Locate the cell with the specified text and output its [X, Y] center coordinate. 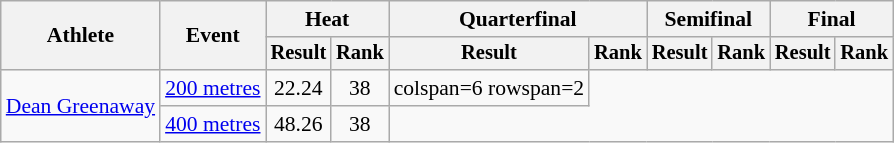
200 metres [212, 88]
48.26 [299, 124]
colspan=6 rowspan=2 [490, 88]
22.24 [299, 88]
Heat [328, 19]
Semifinal [708, 19]
Final [832, 19]
Quarterfinal [518, 19]
Event [212, 36]
Athlete [80, 36]
400 metres [212, 124]
Dean Greenaway [80, 106]
